For the text-containing cell, return its midpoint in (X, Y) coordinate format. 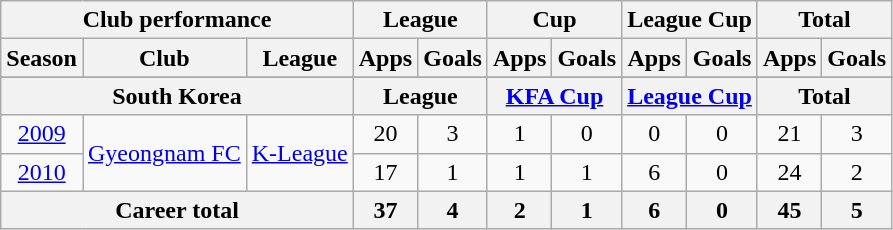
Cup (554, 20)
2009 (42, 134)
K-League (300, 153)
South Korea (177, 96)
20 (385, 134)
17 (385, 172)
21 (789, 134)
Club (164, 58)
Season (42, 58)
Gyeongnam FC (164, 153)
Career total (177, 210)
2010 (42, 172)
24 (789, 172)
Club performance (177, 20)
4 (453, 210)
45 (789, 210)
KFA Cup (554, 96)
37 (385, 210)
5 (857, 210)
